Provide the [X, Y] coordinate of the cell's center where the given text is located.  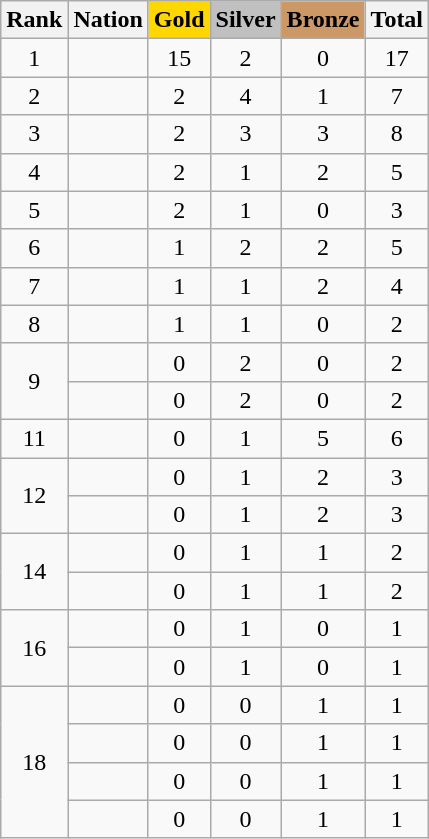
Silver [246, 20]
12 [34, 496]
14 [34, 572]
15 [179, 58]
Total [397, 20]
11 [34, 438]
Nation [108, 20]
Gold [179, 20]
Rank [34, 20]
16 [34, 648]
9 [34, 381]
18 [34, 762]
17 [397, 58]
Bronze [323, 20]
